For the text-containing cell, return its midpoint in (X, Y) coordinate format. 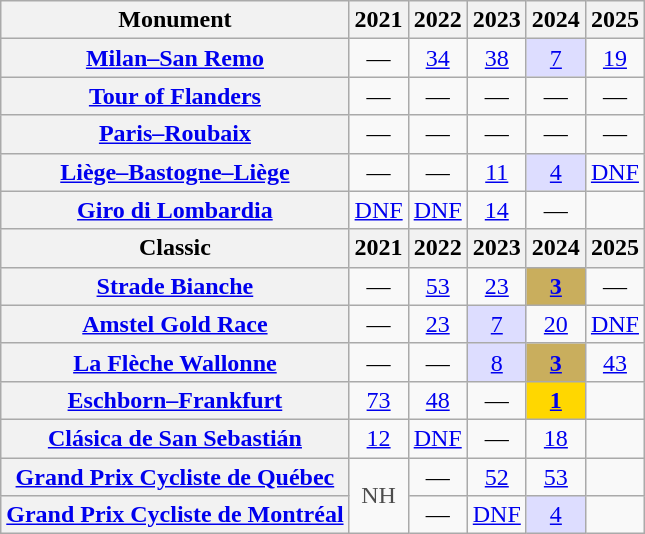
Giro di Lombardia (175, 210)
La Flèche Wallonne (175, 362)
43 (614, 362)
Classic (175, 248)
Grand Prix Cycliste de Montréal (175, 515)
38 (496, 58)
Grand Prix Cycliste de Québec (175, 477)
NH (378, 496)
18 (556, 438)
8 (496, 362)
52 (496, 477)
14 (496, 210)
Milan–San Remo (175, 58)
48 (438, 400)
19 (614, 58)
Paris–Roubaix (175, 134)
Strade Bianche (175, 286)
12 (378, 438)
Clásica de San Sebastián (175, 438)
11 (496, 172)
Monument (175, 20)
Eschborn–Frankfurt (175, 400)
34 (438, 58)
Liège–Bastogne–Liège (175, 172)
73 (378, 400)
Tour of Flanders (175, 96)
Amstel Gold Race (175, 324)
1 (556, 400)
20 (556, 324)
